Output the (x, y) coordinate of the center of the cell containing the given text.  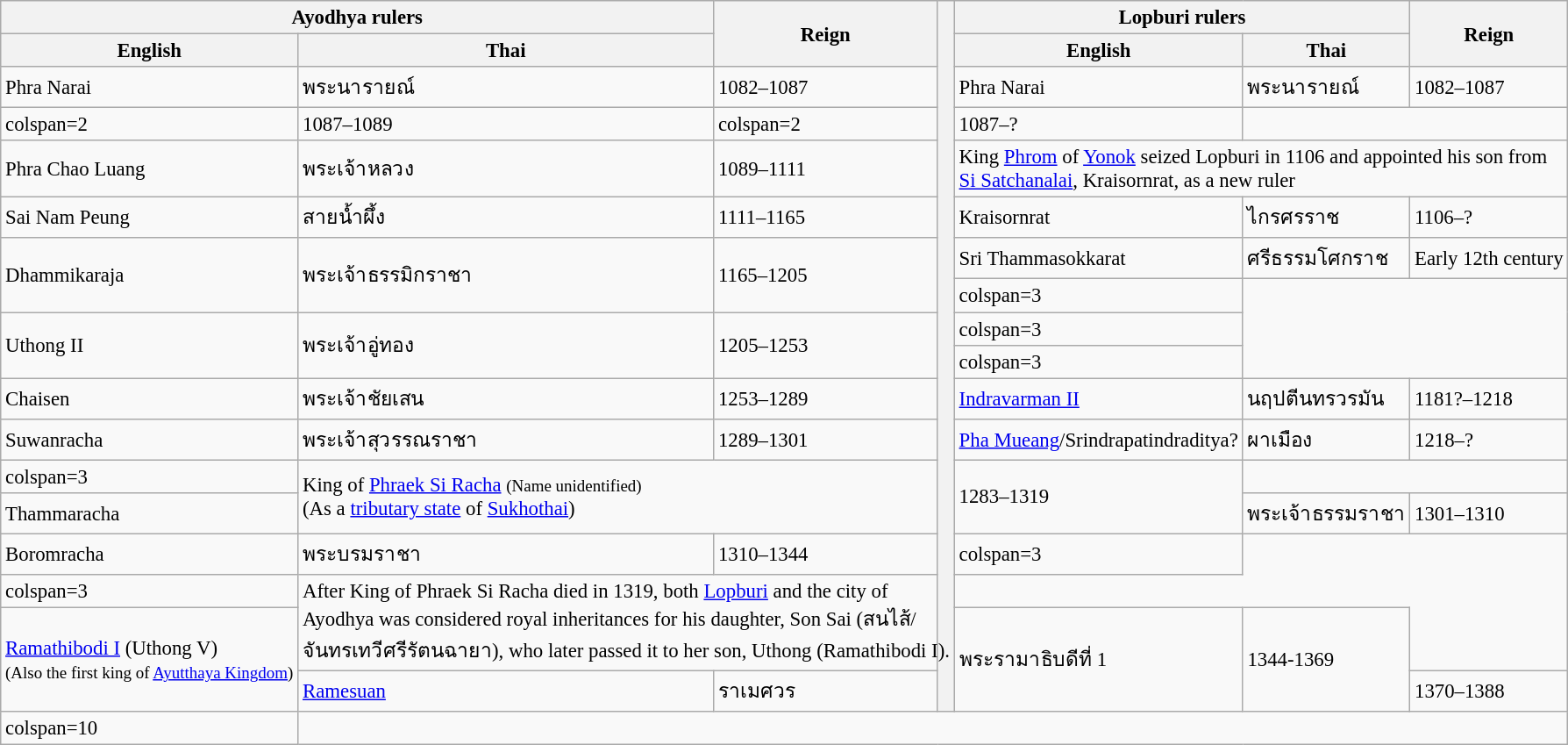
ราเมศวร (826, 691)
สายน้ำผึ้ง (506, 218)
ศรีธรรมโศกราช (1326, 260)
Kraisornrat (1098, 218)
colspan=10 (149, 728)
Ramesuan (506, 691)
ผาเมือง (1326, 439)
1344-1369 (1326, 660)
Boromracha (149, 555)
พระเจ้าอู่ทอง (506, 346)
พระเจ้าชัยเสน (506, 398)
Sai Nam Peung (149, 218)
1205–1253 (826, 346)
1106–? (1489, 218)
1310–1344 (826, 555)
1283–1319 (1098, 497)
พระบรมราชา (506, 555)
1111–1165 (826, 218)
1165–1205 (826, 276)
พระเจ้าสุวรรณราชา (506, 439)
Suwanracha (149, 439)
Dhammikaraja (149, 276)
Ramathibodi I (Uthong V)(Also the first king of Ayutthaya Kingdom) (149, 660)
1087–? (1098, 125)
พระเจ้าหลวง (506, 168)
Thammaracha (149, 514)
Uthong II (149, 346)
Chaisen (149, 398)
1218–? (1489, 439)
1089–1111 (826, 168)
พระเจ้าธรรมราชา (1326, 514)
Phra Chao Luang (149, 168)
พระเจ้าธรรมิกราชา (506, 276)
ไกรศรราช (1326, 218)
King of Phraek Si Racha (Name unidentified)(As a tributary state of Sukhothai) (617, 497)
1301–1310 (1489, 514)
1370–1388 (1489, 691)
พระรามาธิบดีที่ 1 (1098, 660)
King Phrom of Yonok seized Lopburi in 1106 and appointed his son fromSi Satchanalai, Kraisornrat, as a new ruler (1261, 168)
1181?–1218 (1489, 398)
Early 12th century (1489, 260)
Pha Mueang/Srindrapatindraditya? (1098, 439)
Lopburi rulers (1182, 18)
Indravarman II (1098, 398)
1289–1301 (826, 439)
Sri Thammasokkarat (1098, 260)
Ayodhya rulers (358, 18)
นฤปตีนทรวรมัน (1326, 398)
1087–1089 (506, 125)
1253–1289 (826, 398)
